Return the (X, Y) coordinate for the center point of the cell that contains the specified text.  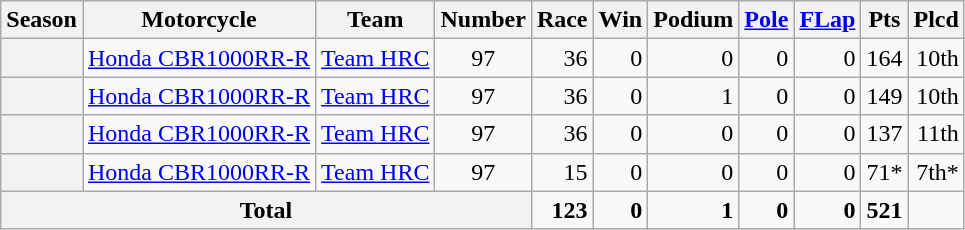
137 (884, 134)
15 (562, 172)
Season (42, 20)
Pole (766, 20)
Team (376, 20)
521 (884, 210)
Number (483, 20)
149 (884, 96)
7th* (936, 172)
Win (620, 20)
Motorcycle (198, 20)
123 (562, 210)
Pts (884, 20)
Plcd (936, 20)
164 (884, 58)
Total (266, 210)
Podium (694, 20)
FLap (828, 20)
11th (936, 134)
Race (562, 20)
71* (884, 172)
